Capture the cell that displays the provided text and extract its (x, y) central coordinate. 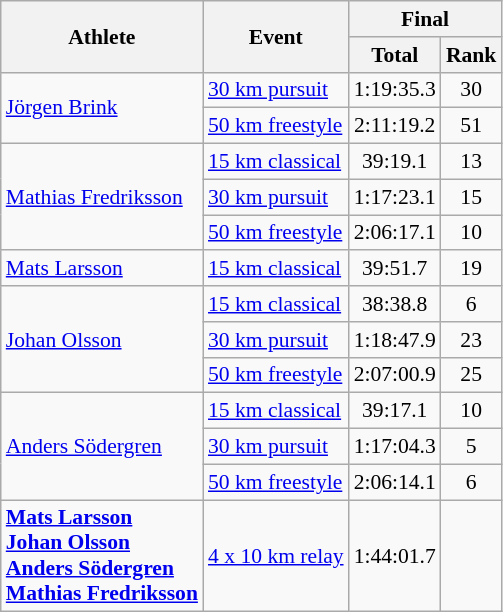
4 x 10 km relay (276, 556)
1:17:04.3 (395, 447)
39:19.1 (395, 162)
38:38.8 (395, 304)
2:06:17.1 (395, 233)
Mats Larsson (102, 269)
1:18:47.9 (395, 340)
13 (472, 162)
30 (472, 90)
Jörgen Brink (102, 108)
Anders Södergren (102, 446)
Final (426, 19)
39:17.1 (395, 411)
51 (472, 126)
39:51.7 (395, 269)
Mathias Fredriksson (102, 198)
Athlete (102, 36)
5 (472, 447)
Johan Olsson (102, 340)
1:19:35.3 (395, 90)
2:06:14.1 (395, 482)
2:07:00.9 (395, 375)
1:17:23.1 (395, 197)
Event (276, 36)
15 (472, 197)
25 (472, 375)
Rank (472, 55)
2:11:19.2 (395, 126)
1:44:01.7 (395, 556)
19 (472, 269)
Mats LarssonJohan OlssonAnders SödergrenMathias Fredriksson (102, 556)
Total (395, 55)
23 (472, 340)
